Return the [X, Y] coordinate for the center point of the cell that contains the specified text.  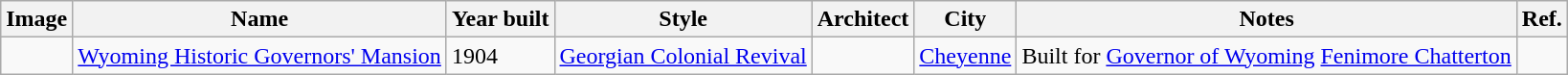
City [965, 19]
Wyoming Historic Governors' Mansion [260, 56]
Architect [863, 19]
Built for Governor of Wyoming Fenimore Chatterton [1266, 56]
Name [260, 19]
Year built [500, 19]
Ref. [1541, 19]
Style [683, 19]
Georgian Colonial Revival [683, 56]
Cheyenne [965, 56]
Image [36, 19]
Notes [1266, 19]
1904 [500, 56]
